Return the [x, y] coordinate for the center point of the cell that contains the specified text.  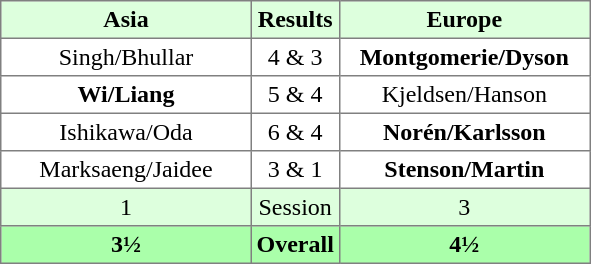
Overall [295, 245]
4½ [464, 245]
4 & 3 [295, 57]
Asia [126, 20]
Session [295, 207]
3 & 1 [295, 170]
6 & 4 [295, 132]
Results [295, 20]
Europe [464, 20]
Montgomerie/Dyson [464, 57]
Wi/Liang [126, 95]
Stenson/Martin [464, 170]
Singh/Bhullar [126, 57]
Norén/Karlsson [464, 132]
Kjeldsen/Hanson [464, 95]
3½ [126, 245]
Marksaeng/Jaidee [126, 170]
1 [126, 207]
5 & 4 [295, 95]
Ishikawa/Oda [126, 132]
3 [464, 207]
